Locate the cell with the specified text and output its [x, y] center coordinate. 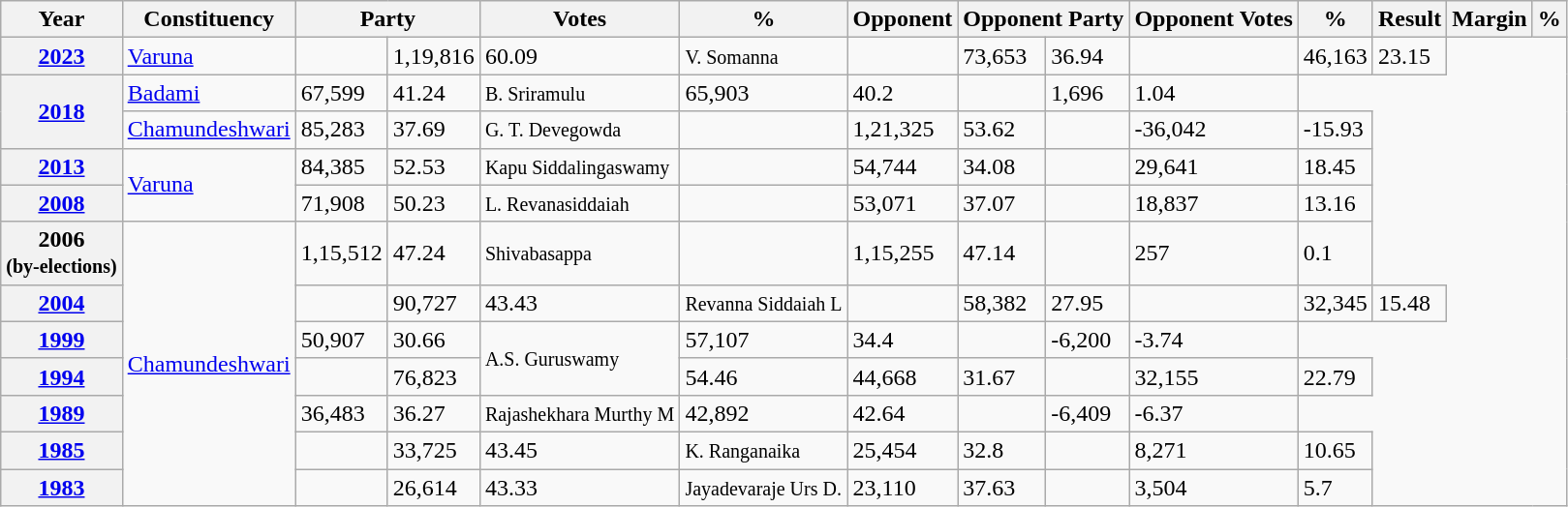
32.8 [1001, 450]
-6.37 [1214, 413]
1,15,512 [341, 253]
32,155 [1214, 376]
52.53 [434, 166]
L. Revanasiddaiah [579, 203]
37.63 [1001, 487]
13.16 [1335, 203]
1,21,325 [903, 130]
33,725 [434, 450]
34.4 [903, 340]
43.33 [579, 487]
Party [387, 19]
41.24 [434, 93]
60.09 [579, 56]
2008 [62, 203]
22.79 [1335, 376]
3,504 [1214, 487]
Votes [579, 19]
26,614 [434, 487]
25,454 [903, 450]
1994 [62, 376]
10.65 [1335, 450]
37.07 [1001, 203]
34.08 [1001, 166]
Year [62, 19]
36,483 [341, 413]
1985 [62, 450]
37.69 [434, 130]
73,653 [1001, 56]
36.94 [1088, 56]
Revanna Siddaiah L [763, 303]
-36,042 [1214, 130]
31.67 [1001, 376]
Constituency [209, 19]
84,385 [341, 166]
85,283 [341, 130]
30.66 [434, 340]
Opponent Party [1044, 19]
2006(by-elections) [62, 253]
2023 [62, 56]
54.46 [763, 376]
23,110 [903, 487]
1983 [62, 487]
57,107 [763, 340]
23.15 [1409, 56]
50,907 [341, 340]
54,744 [903, 166]
27.95 [1088, 303]
47.14 [1001, 253]
43.45 [579, 450]
A.S. Guruswamy [579, 358]
-6,409 [1088, 413]
G. T. Devegowda [579, 130]
42.64 [903, 413]
-6,200 [1088, 340]
36.27 [434, 413]
46,163 [1335, 56]
53,071 [903, 203]
1989 [62, 413]
29,641 [1214, 166]
B. Sriramulu [579, 93]
-3.74 [1214, 340]
0.1 [1335, 253]
76,823 [434, 376]
Shivabasappa [579, 253]
Margin [1490, 19]
5.7 [1335, 487]
-15.93 [1335, 130]
1,19,816 [434, 56]
18,837 [1214, 203]
47.24 [434, 253]
58,382 [1001, 303]
Jayadevaraje Urs D. [763, 487]
71,908 [341, 203]
8,271 [1214, 450]
Opponent [903, 19]
18.45 [1335, 166]
2004 [62, 303]
53.62 [1001, 130]
67,599 [341, 93]
Rajashekhara Murthy M [579, 413]
Badami [209, 93]
Opponent Votes [1214, 19]
43.43 [579, 303]
90,727 [434, 303]
32,345 [1335, 303]
V. Somanna [763, 56]
15.48 [1409, 303]
1.04 [1214, 93]
1,696 [1088, 93]
42,892 [763, 413]
40.2 [903, 93]
Kapu Siddalingaswamy [579, 166]
2018 [62, 111]
1,15,255 [903, 253]
Result [1409, 19]
65,903 [763, 93]
44,668 [903, 376]
2013 [62, 166]
K. Ranganaika [763, 450]
257 [1214, 253]
50.23 [434, 203]
1999 [62, 340]
